Capture the cell that displays the provided text and extract its (x, y) central coordinate. 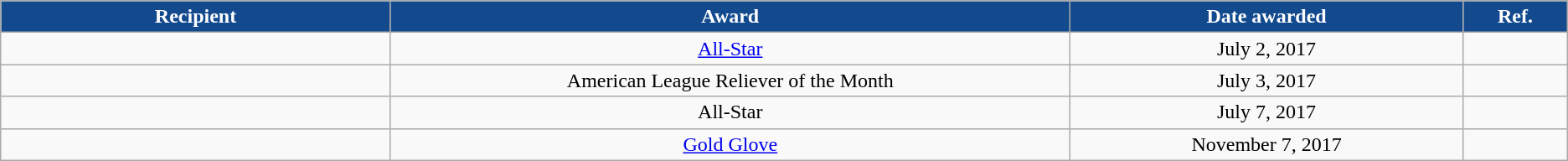
Gold Glove (730, 144)
Award (730, 17)
Recipient (196, 17)
November 7, 2017 (1266, 144)
July 7, 2017 (1266, 112)
July 3, 2017 (1266, 80)
Date awarded (1266, 17)
American League Reliever of the Month (730, 80)
July 2, 2017 (1266, 49)
Ref. (1515, 17)
